Pinpoint the cell where the given text exists, returning its [x, y] midpoint coordinate. 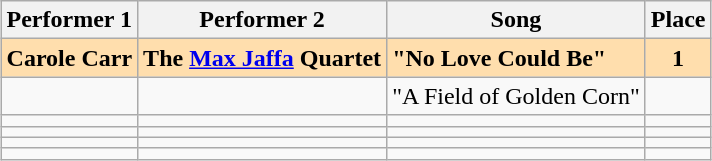
Place [678, 20]
The Max Jaffa Quartet [262, 58]
Performer 2 [262, 20]
Performer 1 [70, 20]
Carole Carr [70, 58]
1 [678, 58]
Song [516, 20]
"No Love Could Be" [516, 58]
"A Field of Golden Corn" [516, 96]
